Provide the (X, Y) coordinate of the cell's center where the given text is located.  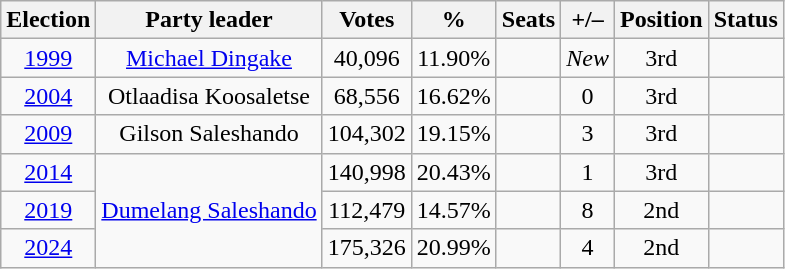
Election (48, 20)
New (588, 58)
% (454, 20)
2024 (48, 248)
2004 (48, 96)
20.99% (454, 248)
Dumelang Saleshando (209, 210)
11.90% (454, 58)
68,556 (366, 96)
8 (588, 210)
Status (746, 20)
Votes (366, 20)
2019 (48, 210)
2014 (48, 172)
19.15% (454, 134)
Otlaadisa Koosaletse (209, 96)
140,998 (366, 172)
20.43% (454, 172)
40,096 (366, 58)
1999 (48, 58)
14.57% (454, 210)
Gilson Saleshando (209, 134)
3 (588, 134)
175,326 (366, 248)
112,479 (366, 210)
2009 (48, 134)
Position (661, 20)
Party leader (209, 20)
Michael Dingake (209, 58)
Seats (528, 20)
16.62% (454, 96)
4 (588, 248)
0 (588, 96)
104,302 (366, 134)
1 (588, 172)
+/– (588, 20)
